Pinpoint the cell where the given text exists, returning its (x, y) midpoint coordinate. 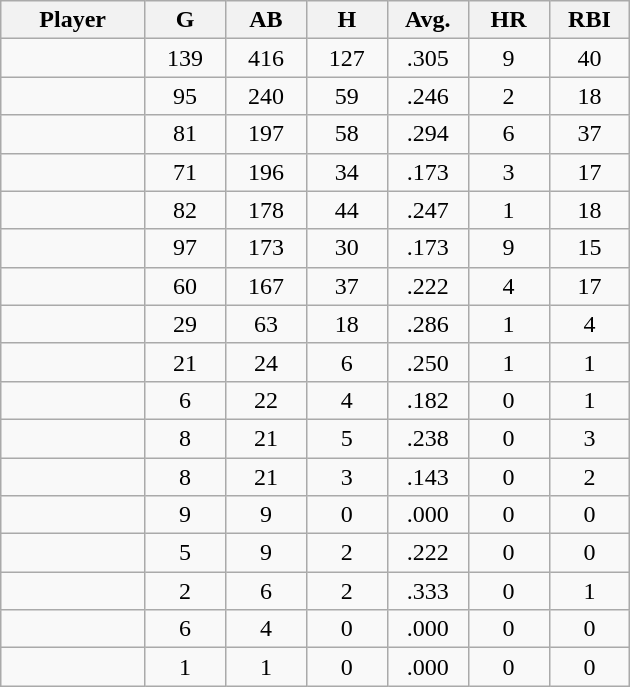
.286 (428, 324)
Avg. (428, 20)
196 (266, 172)
240 (266, 96)
.333 (428, 591)
.246 (428, 96)
173 (266, 248)
44 (346, 210)
G (186, 20)
.250 (428, 362)
40 (590, 58)
RBI (590, 20)
22 (266, 400)
.294 (428, 134)
24 (266, 362)
HR (508, 20)
63 (266, 324)
.247 (428, 210)
.238 (428, 438)
82 (186, 210)
81 (186, 134)
.143 (428, 477)
34 (346, 172)
59 (346, 96)
.182 (428, 400)
29 (186, 324)
97 (186, 248)
95 (186, 96)
60 (186, 286)
71 (186, 172)
AB (266, 20)
Player (73, 20)
139 (186, 58)
197 (266, 134)
178 (266, 210)
15 (590, 248)
167 (266, 286)
.305 (428, 58)
127 (346, 58)
416 (266, 58)
58 (346, 134)
H (346, 20)
30 (346, 248)
